Return [x, y] of the center of cell containing provided text 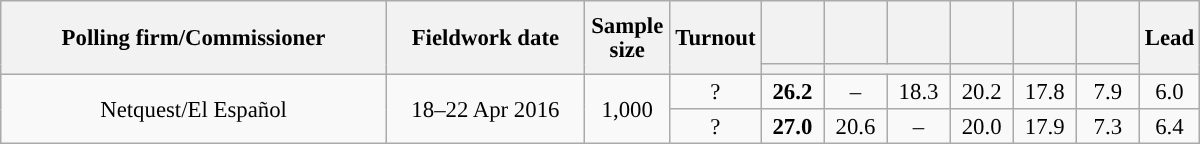
20.0 [982, 126]
18.3 [918, 92]
Sample size [627, 38]
27.0 [792, 126]
Netquest/El Español [194, 110]
17.8 [1044, 92]
Polling firm/Commissioner [194, 38]
17.9 [1044, 126]
7.3 [1108, 126]
6.0 [1169, 92]
Lead [1169, 38]
Turnout [716, 38]
1,000 [627, 110]
7.9 [1108, 92]
20.2 [982, 92]
26.2 [792, 92]
Fieldwork date [485, 38]
18–22 Apr 2016 [485, 110]
20.6 [856, 126]
6.4 [1169, 126]
